Detect which cell encompasses the target text, then output its [x, y] center coordinate. 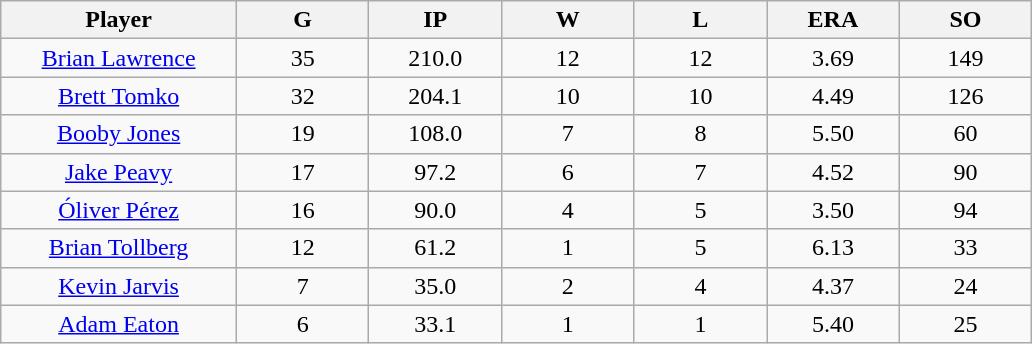
Jake Peavy [119, 172]
W [568, 20]
24 [966, 286]
35.0 [436, 286]
25 [966, 324]
Adam Eaton [119, 324]
L [700, 20]
33.1 [436, 324]
3.50 [834, 210]
16 [302, 210]
5.40 [834, 324]
94 [966, 210]
Kevin Jarvis [119, 286]
149 [966, 58]
Óliver Pérez [119, 210]
35 [302, 58]
Booby Jones [119, 134]
3.69 [834, 58]
Brett Tomko [119, 96]
ERA [834, 20]
19 [302, 134]
5.50 [834, 134]
90 [966, 172]
61.2 [436, 248]
2 [568, 286]
126 [966, 96]
4.52 [834, 172]
IP [436, 20]
32 [302, 96]
60 [966, 134]
33 [966, 248]
4.37 [834, 286]
4.49 [834, 96]
SO [966, 20]
97.2 [436, 172]
Player [119, 20]
17 [302, 172]
210.0 [436, 58]
Brian Lawrence [119, 58]
204.1 [436, 96]
G [302, 20]
Brian Tollberg [119, 248]
6.13 [834, 248]
108.0 [436, 134]
8 [700, 134]
90.0 [436, 210]
